Scan for the cell matching the given text and deliver its [X, Y] coordinate at center. 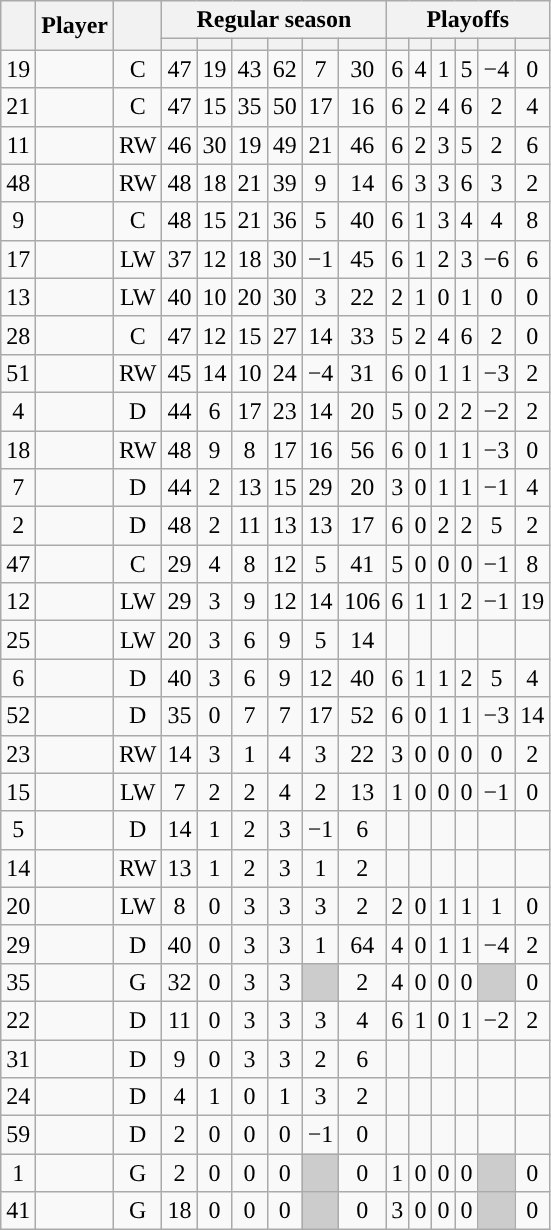
59 [18, 1135]
37 [180, 259]
50 [284, 107]
106 [362, 602]
64 [362, 944]
62 [284, 69]
32 [180, 982]
36 [284, 221]
Regular season [274, 20]
33 [362, 335]
49 [284, 145]
Player [75, 26]
28 [18, 335]
27 [284, 335]
−6 [496, 259]
25 [18, 640]
Playoffs [468, 20]
43 [250, 69]
51 [18, 373]
56 [362, 449]
39 [284, 183]
